Search for the cell housing the specified text and yield its (X, Y) center coordinate. 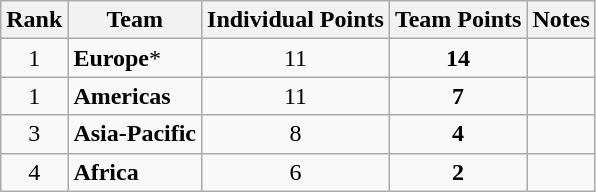
2 (458, 172)
3 (34, 134)
Team (135, 20)
Africa (135, 172)
8 (296, 134)
7 (458, 96)
Individual Points (296, 20)
Europe* (135, 58)
Notes (561, 20)
Americas (135, 96)
14 (458, 58)
Rank (34, 20)
6 (296, 172)
Team Points (458, 20)
Asia-Pacific (135, 134)
